Search for the cell housing the specified text and yield its (x, y) center coordinate. 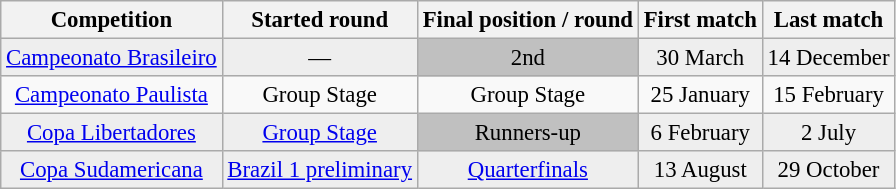
Brazil 1 preliminary (320, 170)
Copa Libertadores (112, 133)
2nd (528, 58)
First match (700, 20)
25 January (700, 95)
— (320, 58)
Started round (320, 20)
13 August (700, 170)
Competition (112, 20)
15 February (828, 95)
Campeonato Brasileiro (112, 58)
14 December (828, 58)
Last match (828, 20)
Quarterfinals (528, 170)
Final position / round (528, 20)
29 October (828, 170)
Copa Sudamericana (112, 170)
30 March (700, 58)
Campeonato Paulista (112, 95)
6 February (700, 133)
2 July (828, 133)
Runners-up (528, 133)
